Pinpoint the cell where the given text exists, returning its (x, y) midpoint coordinate. 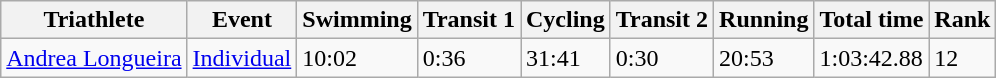
31:41 (565, 58)
10:02 (357, 58)
Triathlete (94, 20)
Event (242, 20)
0:30 (662, 58)
0:36 (468, 58)
12 (962, 58)
Transit 1 (468, 20)
Running (764, 20)
1:03:42.88 (872, 58)
Swimming (357, 20)
Andrea Longueira (94, 58)
Cycling (565, 20)
Individual (242, 58)
20:53 (764, 58)
Rank (962, 20)
Transit 2 (662, 20)
Total time (872, 20)
